Return the (x, y) coordinate for the center point of the cell that contains the specified text.  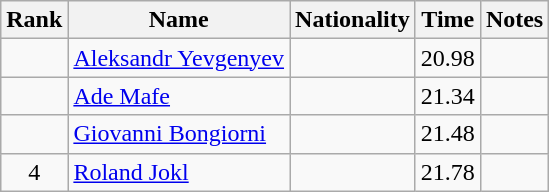
Ade Mafe (179, 96)
Time (448, 20)
Roland Jokl (179, 172)
21.48 (448, 134)
Aleksandr Yevgenyev (179, 58)
Giovanni Bongiorni (179, 134)
Rank (34, 20)
20.98 (448, 58)
21.78 (448, 172)
21.34 (448, 96)
4 (34, 172)
Notes (514, 20)
Name (179, 20)
Nationality (353, 20)
